Pinpoint the cell where the given text exists, returning its [x, y] midpoint coordinate. 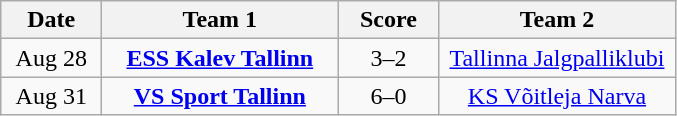
Team 2 [557, 20]
Score [388, 20]
Aug 28 [52, 58]
6–0 [388, 96]
3–2 [388, 58]
VS Sport Tallinn [220, 96]
Aug 31 [52, 96]
Date [52, 20]
KS Võitleja Narva [557, 96]
Team 1 [220, 20]
ESS Kalev Tallinn [220, 58]
Tallinna Jalgpalliklubi [557, 58]
